From the cell containing the given text, extract its center point as [X, Y] coordinate. 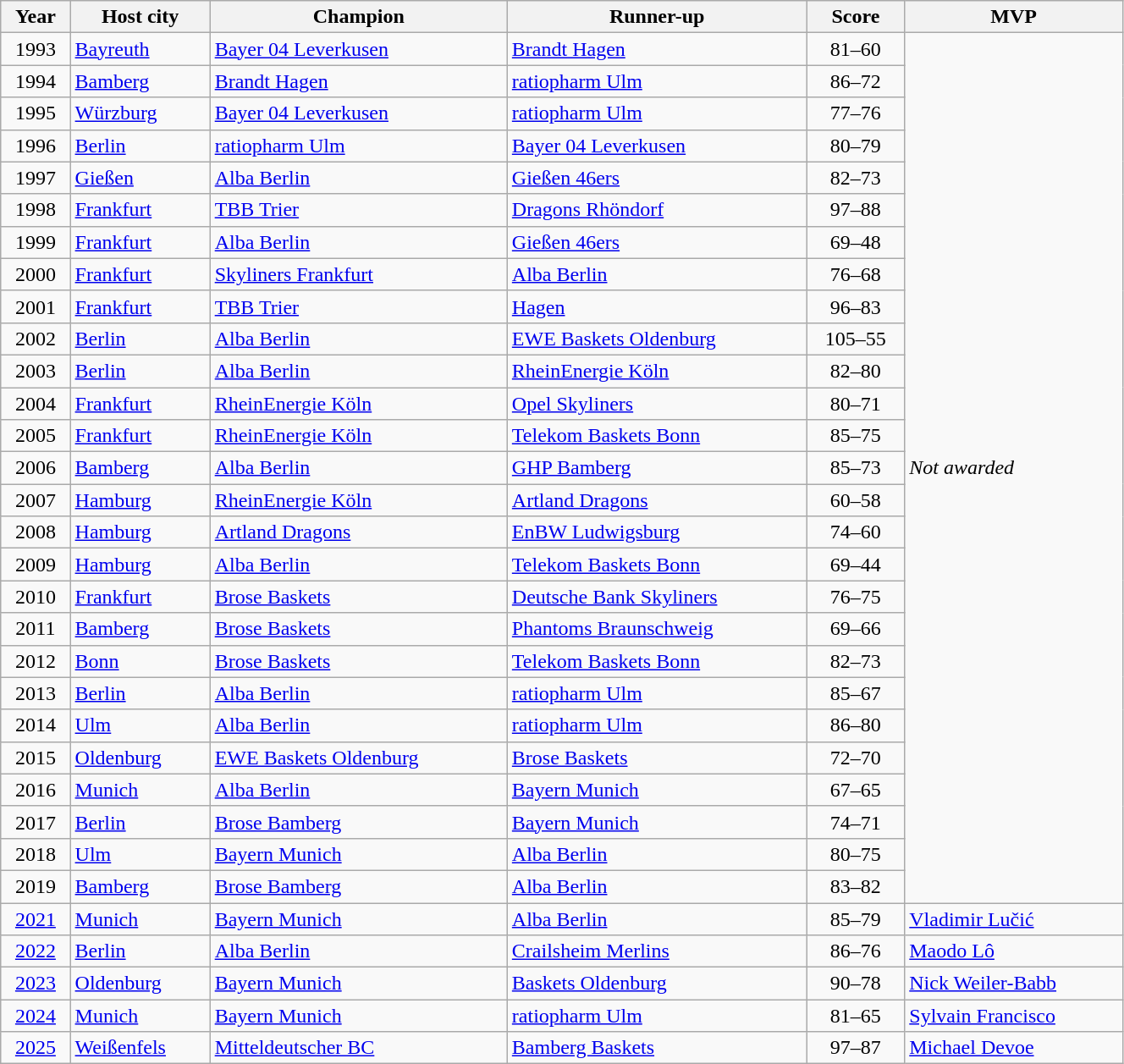
2008 [36, 532]
2011 [36, 629]
80–71 [856, 404]
85–75 [856, 436]
Gießen [140, 178]
2021 [36, 918]
69–66 [856, 629]
Mitteldeutscher BC [359, 1048]
2016 [36, 790]
Runner-up [657, 17]
2024 [36, 1016]
2023 [36, 984]
1999 [36, 242]
GHP Bamberg [657, 468]
EnBW Ludwigsburg [657, 532]
2001 [36, 306]
Würzburg [140, 113]
2006 [36, 468]
2019 [36, 886]
69–44 [856, 565]
1998 [36, 210]
1996 [36, 146]
85–67 [856, 693]
2002 [36, 339]
2018 [36, 854]
2007 [36, 500]
60–58 [856, 500]
105–55 [856, 339]
2012 [36, 661]
Host city [140, 17]
Champion [359, 17]
2014 [36, 725]
1994 [36, 81]
Maodo Lô [1014, 951]
2013 [36, 693]
Hagen [657, 306]
69–48 [856, 242]
76–68 [856, 274]
Baskets Oldenburg [657, 984]
96–83 [856, 306]
Score [856, 17]
2015 [36, 758]
2004 [36, 404]
74–60 [856, 532]
86–80 [856, 725]
74–71 [856, 822]
Not awarded [1014, 468]
80–75 [856, 854]
1997 [36, 178]
80–79 [856, 146]
Deutsche Bank Skyliners [657, 597]
90–78 [856, 984]
81–65 [856, 1016]
85–73 [856, 468]
85–79 [856, 918]
2010 [36, 597]
72–70 [856, 758]
67–65 [856, 790]
Bamberg Baskets [657, 1048]
Bonn [140, 661]
2003 [36, 371]
Weißenfels [140, 1048]
77–76 [856, 113]
2017 [36, 822]
1995 [36, 113]
Vladimir Lučić [1014, 918]
2005 [36, 436]
86–72 [856, 81]
Sylvain Francisco [1014, 1016]
97–87 [856, 1048]
82–80 [856, 371]
Nick Weiler-Babb [1014, 984]
1993 [36, 49]
86–76 [856, 951]
Crailsheim Merlins [657, 951]
Bayreuth [140, 49]
83–82 [856, 886]
Opel Skyliners [657, 404]
97–88 [856, 210]
76–75 [856, 597]
2000 [36, 274]
2009 [36, 565]
Skyliners Frankfurt [359, 274]
MVP [1014, 17]
2025 [36, 1048]
Phantoms Braunschweig [657, 629]
Dragons Rhöndorf [657, 210]
81–60 [856, 49]
Michael Devoe [1014, 1048]
Year [36, 17]
2022 [36, 951]
